Capture the cell that displays the provided text and extract its (x, y) central coordinate. 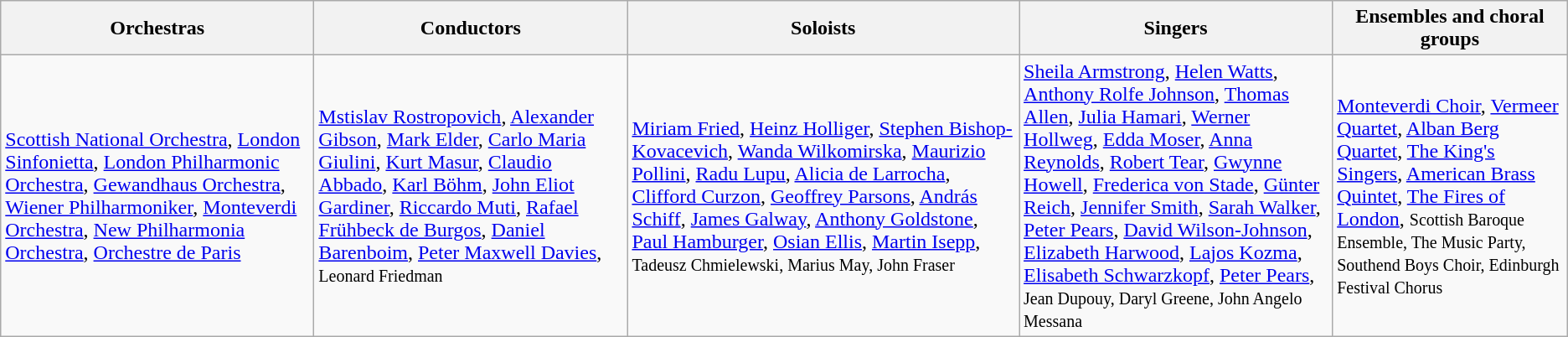
Soloists (823, 29)
Orchestras (157, 29)
Conductors (471, 29)
Ensembles and choral groups (1451, 29)
Singers (1176, 29)
